Determine the [x, y] coordinate at the center of the cell enclosing the given text.  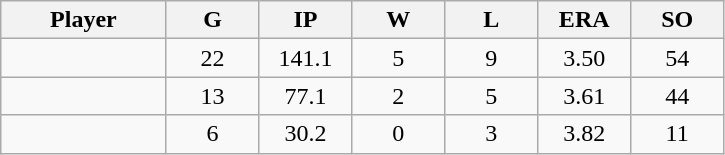
SO [678, 20]
54 [678, 58]
G [212, 20]
L [492, 20]
IP [306, 20]
44 [678, 96]
3.50 [584, 58]
3.61 [584, 96]
6 [212, 134]
0 [398, 134]
9 [492, 58]
77.1 [306, 96]
30.2 [306, 134]
W [398, 20]
22 [212, 58]
ERA [584, 20]
13 [212, 96]
2 [398, 96]
3.82 [584, 134]
11 [678, 134]
3 [492, 134]
Player [84, 20]
141.1 [306, 58]
